For the text-containing cell, return its midpoint in (x, y) coordinate format. 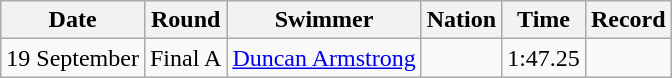
Nation (461, 20)
Duncan Armstrong (324, 58)
Date (73, 20)
Record (628, 20)
Swimmer (324, 20)
Round (185, 20)
Final A (185, 58)
1:47.25 (544, 58)
Time (544, 20)
19 September (73, 58)
